Determine the (X, Y) coordinate at the center of the cell enclosing the given text.  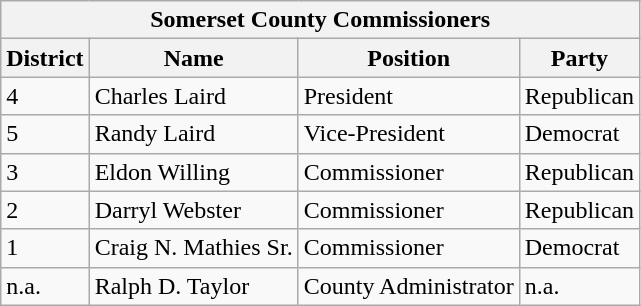
District (45, 58)
4 (45, 96)
Ralph D. Taylor (194, 286)
Randy Laird (194, 134)
Party (579, 58)
Position (408, 58)
County Administrator (408, 286)
Name (194, 58)
2 (45, 210)
5 (45, 134)
Somerset County Commissioners (320, 20)
Vice-President (408, 134)
1 (45, 248)
Eldon Willing (194, 172)
Darryl Webster (194, 210)
3 (45, 172)
Craig N. Mathies Sr. (194, 248)
Charles Laird (194, 96)
President (408, 96)
